Search for the cell housing the specified text and yield its (X, Y) center coordinate. 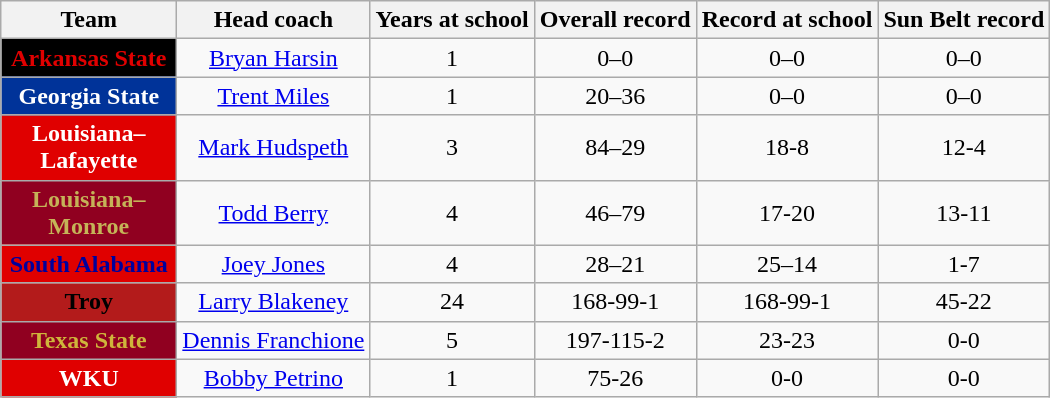
24 (452, 302)
13-11 (964, 212)
Bobby Petrino (274, 378)
84–29 (615, 148)
Mark Hudspeth (274, 148)
18-8 (787, 148)
20–36 (615, 96)
Todd Berry (274, 212)
46–79 (615, 212)
Years at school (452, 20)
28–21 (615, 264)
12-4 (964, 148)
WKU (89, 378)
45-22 (964, 302)
Record at school (787, 20)
17-20 (787, 212)
South Alabama (89, 264)
Head coach (274, 20)
197-115-2 (615, 340)
Joey Jones (274, 264)
3 (452, 148)
Troy (89, 302)
Larry Blakeney (274, 302)
25–14 (787, 264)
Team (89, 20)
Arkansas State (89, 58)
Georgia State (89, 96)
Louisiana–Monroe (89, 212)
Bryan Harsin (274, 58)
5 (452, 340)
75-26 (615, 378)
Overall record (615, 20)
Louisiana–Lafayette (89, 148)
Dennis Franchione (274, 340)
Texas State (89, 340)
Sun Belt record (964, 20)
23-23 (787, 340)
1-7 (964, 264)
Trent Miles (274, 96)
